Identify which cell holds the provided text, then report its [x, y] central coordinate. 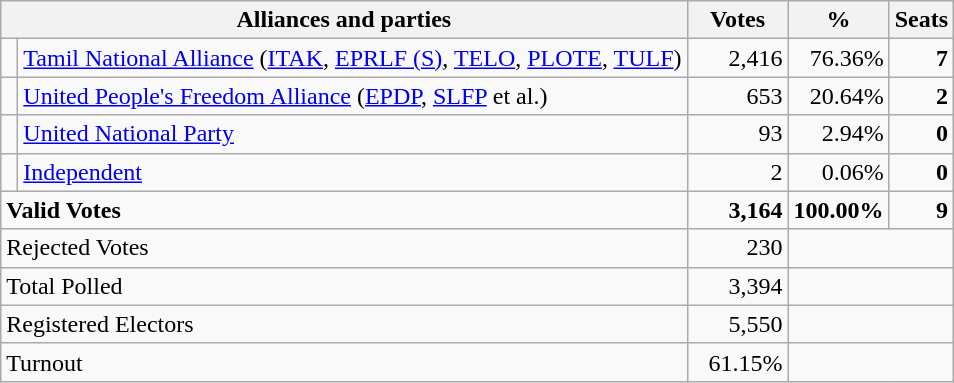
20.64% [838, 96]
Valid Votes [344, 210]
United People's Freedom Alliance (EPDP, SLFP et al.) [352, 96]
Tamil National Alliance (ITAK, EPRLF (S), TELO, PLOTE, TULF) [352, 58]
Seats [921, 20]
Votes [738, 20]
100.00% [838, 210]
9 [921, 210]
Alliances and parties [344, 20]
76.36% [838, 58]
2,416 [738, 58]
Registered Electors [344, 324]
0.06% [838, 172]
93 [738, 134]
230 [738, 248]
7 [921, 58]
Total Polled [344, 286]
United National Party [352, 134]
5,550 [738, 324]
% [838, 20]
3,394 [738, 286]
Rejected Votes [344, 248]
Independent [352, 172]
Turnout [344, 362]
61.15% [738, 362]
3,164 [738, 210]
2.94% [838, 134]
653 [738, 96]
